Find where the given text appears and provide that cell's center as [X, Y] coordinate. 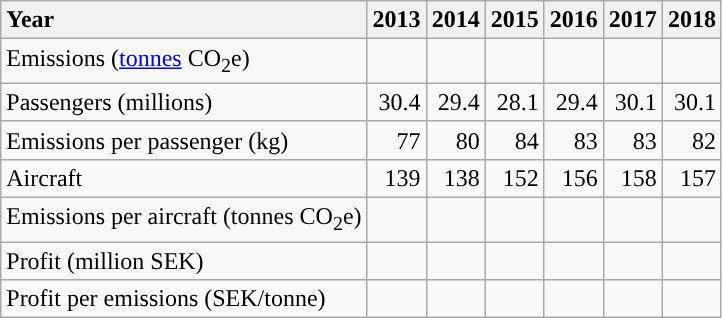
Year [184, 20]
2014 [456, 20]
139 [396, 178]
Aircraft [184, 178]
2017 [632, 20]
156 [574, 178]
158 [632, 178]
77 [396, 140]
2018 [692, 20]
138 [456, 178]
152 [514, 178]
Profit per emissions (SEK/tonne) [184, 299]
2013 [396, 20]
30.4 [396, 102]
82 [692, 140]
Emissions per passenger (kg) [184, 140]
157 [692, 178]
2015 [514, 20]
Passengers (millions) [184, 102]
Emissions per aircraft (tonnes CO2e) [184, 219]
28.1 [514, 102]
Profit (million SEK) [184, 261]
2016 [574, 20]
Emissions (tonnes CO2e) [184, 61]
84 [514, 140]
80 [456, 140]
